Identify which cell holds the provided text, then report its (x, y) central coordinate. 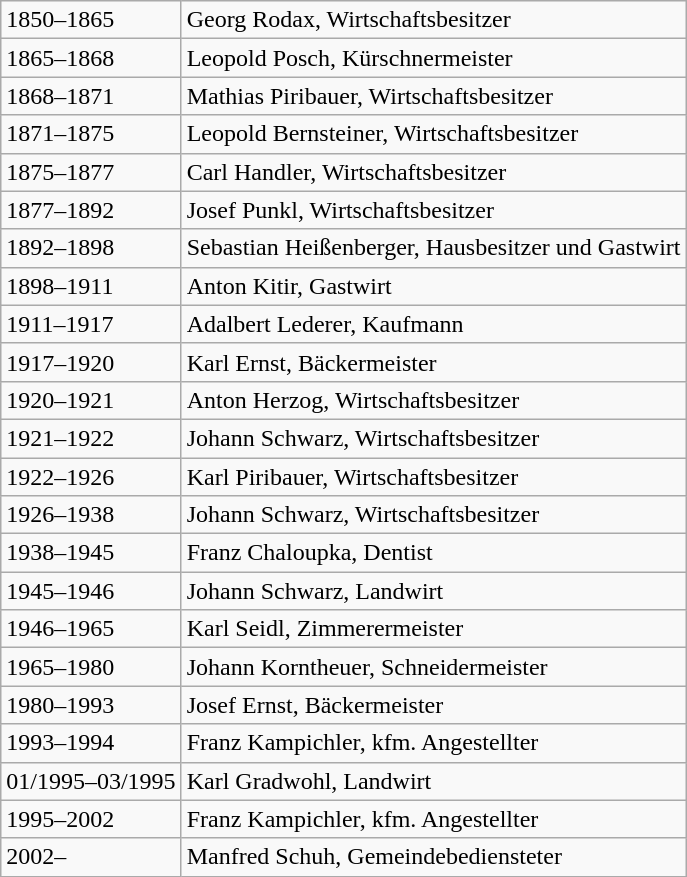
Johann Schwarz, Landwirt (434, 591)
01/1995–03/1995 (91, 781)
1911–1917 (91, 324)
Leopold Posch, Kürschnermeister (434, 58)
Karl Ernst, Bäckermeister (434, 362)
1868–1871 (91, 96)
1980–1993 (91, 705)
Josef Punkl, Wirtschaftsbesitzer (434, 210)
1993–1994 (91, 743)
Mathias Piribauer, Wirtschaftsbesitzer (434, 96)
1917–1920 (91, 362)
Franz Chaloupka, Dentist (434, 553)
Karl Seidl, Zimmerermeister (434, 629)
1995–2002 (91, 819)
Sebastian Heißenberger, Hausbesitzer und Gastwirt (434, 248)
Adalbert Lederer, Kaufmann (434, 324)
Leopold Bernsteiner, Wirtschaftsbesitzer (434, 134)
1922–1926 (91, 477)
1865–1868 (91, 58)
Karl Piribauer, Wirtschaftsbesitzer (434, 477)
Manfred Schuh, Gemeindebediensteter (434, 857)
1850–1865 (91, 20)
Georg Rodax, Wirtschaftsbesitzer (434, 20)
Johann Korntheuer, Schneidermeister (434, 667)
1938–1945 (91, 553)
1875–1877 (91, 172)
2002– (91, 857)
1871–1875 (91, 134)
1877–1892 (91, 210)
1945–1946 (91, 591)
1920–1921 (91, 400)
Anton Herzog, Wirtschaftsbesitzer (434, 400)
1946–1965 (91, 629)
1965–1980 (91, 667)
1892–1898 (91, 248)
1921–1922 (91, 438)
Karl Gradwohl, Landwirt (434, 781)
Carl Handler, Wirtschaftsbesitzer (434, 172)
1926–1938 (91, 515)
Josef Ernst, Bäckermeister (434, 705)
Anton Kitir, Gastwirt (434, 286)
1898–1911 (91, 286)
